Provide the [x, y] coordinate of the cell's center where the given text is located.  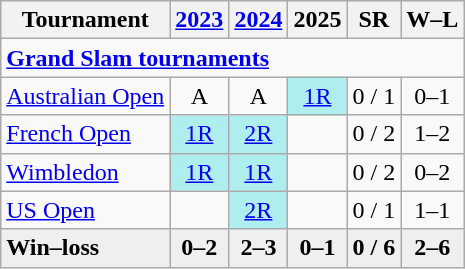
1–1 [432, 210]
2025 [318, 20]
Tournament [86, 20]
Grand Slam tournaments [232, 58]
French Open [86, 134]
US Open [86, 210]
2–6 [432, 248]
Wimbledon [86, 172]
2024 [258, 20]
SR [374, 20]
2–3 [258, 248]
2023 [200, 20]
0 / 6 [374, 248]
1–2 [432, 134]
W–L [432, 20]
Win–loss [86, 248]
Australian Open [86, 96]
